Determine the [X, Y] coordinate at the center of the cell enclosing the given text.  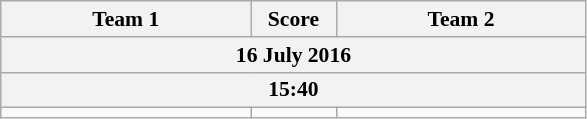
16 July 2016 [294, 55]
15:40 [294, 90]
Team 2 [461, 19]
Team 1 [126, 19]
Score [294, 19]
